Locate the cell with the specified text and output its (x, y) center coordinate. 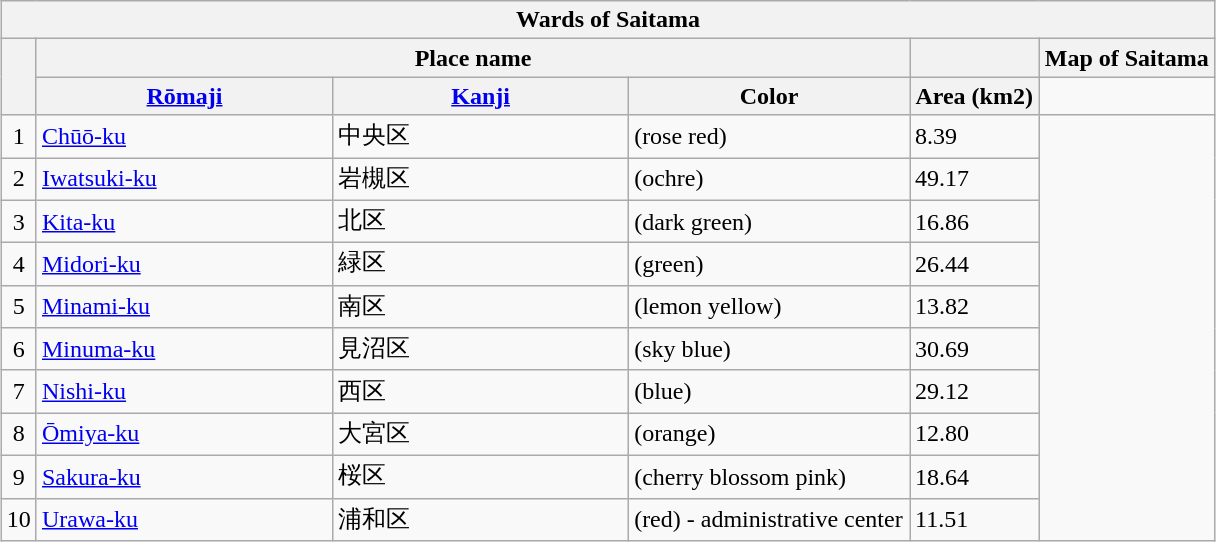
南区 (481, 306)
Nishi-ku (184, 392)
Place name (472, 58)
(green) (770, 264)
Kita-ku (184, 222)
見沼区 (481, 350)
13.82 (974, 306)
(lemon yellow) (770, 306)
8.39 (974, 136)
Midori-ku (184, 264)
Iwatsuki-ku (184, 180)
西区 (481, 392)
Chūō-ku (184, 136)
中央区 (481, 136)
(blue) (770, 392)
(orange) (770, 434)
(sky blue) (770, 350)
大宮区 (481, 434)
浦和区 (481, 520)
岩槻区 (481, 180)
(rose red) (770, 136)
11.51 (974, 520)
26.44 (974, 264)
Kanji (481, 96)
Rōmaji (184, 96)
緑区 (481, 264)
5 (18, 306)
16.86 (974, 222)
北区 (481, 222)
Map of Saitama (1127, 58)
Wards of Saitama (608, 20)
Minuma-ku (184, 350)
1 (18, 136)
6 (18, 350)
Area (km2) (974, 96)
桜区 (481, 476)
Ōmiya-ku (184, 434)
Sakura-ku (184, 476)
8 (18, 434)
18.64 (974, 476)
49.17 (974, 180)
(cherry blossom pink) (770, 476)
Color (770, 96)
Minami-ku (184, 306)
9 (18, 476)
(red) - administrative center (770, 520)
30.69 (974, 350)
(dark green) (770, 222)
10 (18, 520)
3 (18, 222)
12.80 (974, 434)
4 (18, 264)
(ochre) (770, 180)
29.12 (974, 392)
2 (18, 180)
Urawa-ku (184, 520)
7 (18, 392)
